Search for the cell housing the specified text and yield its (x, y) center coordinate. 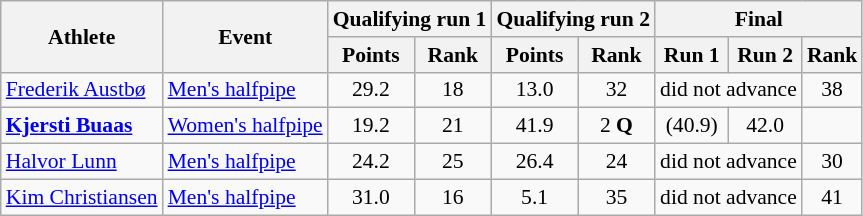
Women's halfpipe (246, 126)
Final (758, 19)
2 Q (616, 126)
24.2 (371, 162)
19.2 (371, 126)
32 (616, 90)
Event (246, 36)
Kim Christiansen (82, 197)
38 (832, 90)
Qualifying run 1 (410, 19)
18 (452, 90)
Frederik Austbø (82, 90)
(40.9) (692, 126)
21 (452, 126)
29.2 (371, 90)
35 (616, 197)
16 (452, 197)
26.4 (534, 162)
41.9 (534, 126)
31.0 (371, 197)
25 (452, 162)
Halvor Lunn (82, 162)
Kjersti Buaas (82, 126)
41 (832, 197)
5.1 (534, 197)
42.0 (764, 126)
Run 1 (692, 55)
30 (832, 162)
13.0 (534, 90)
24 (616, 162)
Qualifying run 2 (573, 19)
Athlete (82, 36)
Run 2 (764, 55)
